Provide the [X, Y] coordinate of the cell's center where the given text is located.  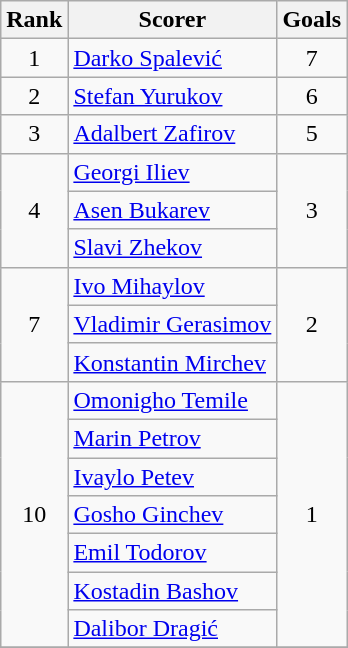
Vladimir Gerasimov [172, 324]
10 [34, 514]
Asen Bukarev [172, 210]
Omonigho Temile [172, 400]
6 [312, 96]
Emil Todorov [172, 553]
Ivaylo Petev [172, 477]
Gosho Ginchev [172, 515]
Georgi Iliev [172, 172]
Adalbert Zafirov [172, 134]
Darko Spalević [172, 58]
Goals [312, 20]
Dalibor Dragić [172, 629]
5 [312, 134]
Ivo Mihaylov [172, 286]
Marin Petrov [172, 438]
Rank [34, 20]
Slavi Zhekov [172, 248]
Stefan Yurukov [172, 96]
4 [34, 210]
Kostadin Bashov [172, 591]
Konstantin Mirchev [172, 362]
Scorer [172, 20]
